Detect which cell encompasses the target text, then output its (X, Y) center coordinate. 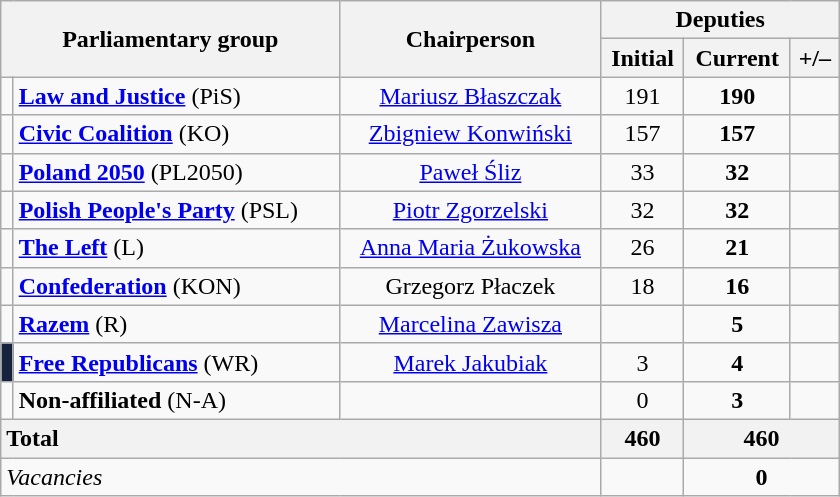
33 (642, 172)
191 (642, 96)
The Left (L) (176, 248)
Paweł Śliz (470, 172)
Piotr Zgorzelski (470, 210)
Free Republicans (WR) (176, 362)
Anna Maria Żukowska (470, 248)
Vacancies (301, 477)
26 (642, 248)
Deputies (720, 20)
Initial (642, 58)
Non-affiliated (N-A) (176, 400)
Total (301, 438)
190 (737, 96)
16 (737, 286)
Law and Justice (PiS) (176, 96)
Marcelina Zawisza (470, 324)
21 (737, 248)
Current (737, 58)
Confederation (KON) (176, 286)
Parliamentary group (170, 39)
Mariusz Błaszczak (470, 96)
Marek Jakubiak (470, 362)
Razem (R) (176, 324)
4 (737, 362)
5 (737, 324)
+/– (814, 58)
18 (642, 286)
Civic Coalition (KO) (176, 134)
Grzegorz Płaczek (470, 286)
Polish People's Party (PSL) (176, 210)
Chairperson (470, 39)
Poland 2050 (PL2050) (176, 172)
Zbigniew Konwiński (470, 134)
